Identify which cell holds the provided text, then report its (x, y) central coordinate. 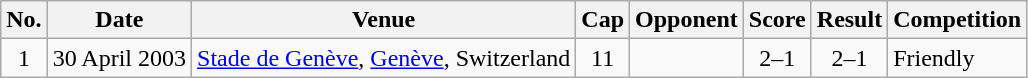
Score (777, 20)
Friendly (958, 58)
1 (24, 58)
30 April 2003 (119, 58)
Opponent (687, 20)
Result (849, 20)
Venue (384, 20)
Cap (603, 20)
No. (24, 20)
Stade de Genève, Genève, Switzerland (384, 58)
Competition (958, 20)
11 (603, 58)
Date (119, 20)
